Extract the [x, y] coordinate from the center of the cell holding the provided text.  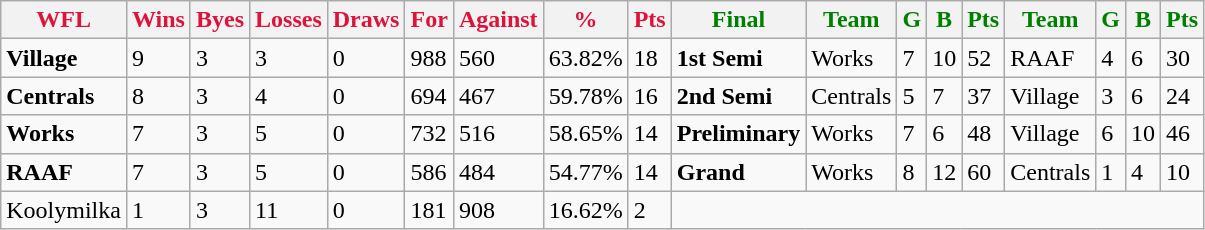
63.82% [586, 58]
467 [498, 96]
Byes [220, 20]
484 [498, 172]
16 [650, 96]
516 [498, 134]
54.77% [586, 172]
52 [984, 58]
181 [429, 210]
58.65% [586, 134]
2 [650, 210]
908 [498, 210]
2nd Semi [738, 96]
59.78% [586, 96]
Koolymilka [64, 210]
1st Semi [738, 58]
Draws [366, 20]
560 [498, 58]
18 [650, 58]
48 [984, 134]
Grand [738, 172]
46 [1182, 134]
Preliminary [738, 134]
37 [984, 96]
60 [984, 172]
WFL [64, 20]
Against [498, 20]
988 [429, 58]
9 [158, 58]
732 [429, 134]
Losses [289, 20]
For [429, 20]
24 [1182, 96]
30 [1182, 58]
12 [944, 172]
694 [429, 96]
16.62% [586, 210]
% [586, 20]
586 [429, 172]
Wins [158, 20]
Final [738, 20]
11 [289, 210]
